Locate the cell with the specified text and output its (x, y) center coordinate. 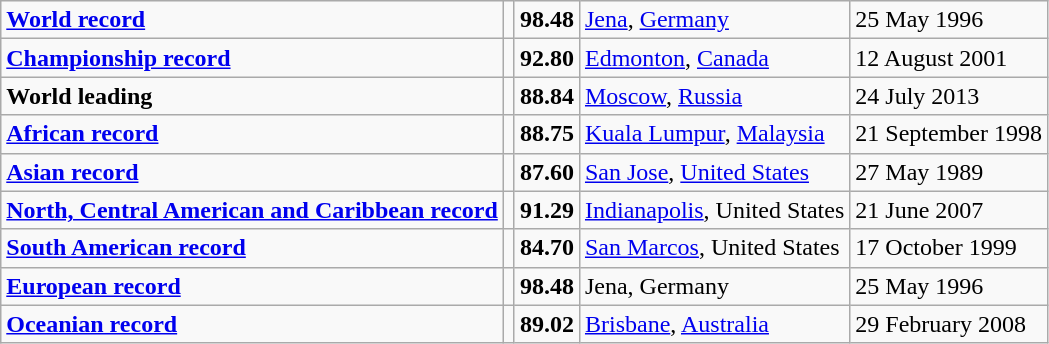
29 February 2008 (949, 324)
Edmonton, Canada (714, 58)
European record (252, 286)
Asian record (252, 172)
African record (252, 134)
87.60 (546, 172)
84.70 (546, 248)
27 May 1989 (949, 172)
Moscow, Russia (714, 96)
21 September 1998 (949, 134)
88.75 (546, 134)
San Jose, United States (714, 172)
Indianapolis, United States (714, 210)
92.80 (546, 58)
12 August 2001 (949, 58)
Brisbane, Australia (714, 324)
89.02 (546, 324)
Oceanian record (252, 324)
World record (252, 20)
Kuala Lumpur, Malaysia (714, 134)
North, Central American and Caribbean record (252, 210)
17 October 1999 (949, 248)
24 July 2013 (949, 96)
World leading (252, 96)
San Marcos, United States (714, 248)
88.84 (546, 96)
21 June 2007 (949, 210)
91.29 (546, 210)
South American record (252, 248)
Championship record (252, 58)
